Pinpoint the cell where the given text exists, returning its [X, Y] midpoint coordinate. 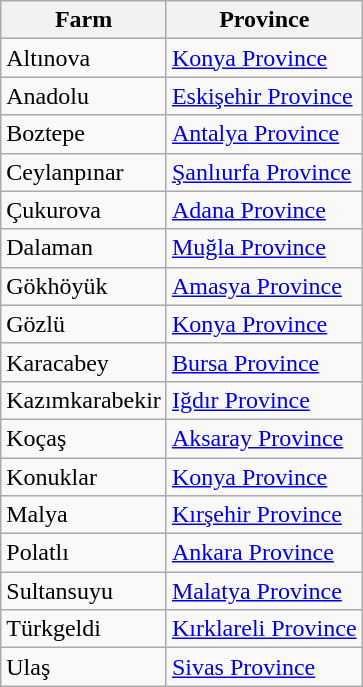
Çukurova [84, 210]
Ceylanpınar [84, 172]
Konuklar [84, 477]
Bursa Province [264, 362]
Kırklareli Province [264, 629]
Farm [84, 20]
Malatya Province [264, 591]
Ulaş [84, 667]
Kırşehir Province [264, 515]
Eskişehir Province [264, 96]
Ankara Province [264, 553]
Iğdır Province [264, 400]
Muğla Province [264, 248]
Boztepe [84, 134]
Sivas Province [264, 667]
Altınova [84, 58]
Anadolu [84, 96]
Gökhöyük [84, 286]
Gözlü [84, 324]
Dalaman [84, 248]
Türkgeldi [84, 629]
Antalya Province [264, 134]
Şanlıurfa Province [264, 172]
Koçaş [84, 438]
Malya [84, 515]
Polatlı [84, 553]
Province [264, 20]
Aksaray Province [264, 438]
Karacabey [84, 362]
Sultansuyu [84, 591]
Adana Province [264, 210]
Amasya Province [264, 286]
Kazımkarabekir [84, 400]
